Search for the cell housing the specified text and yield its (x, y) center coordinate. 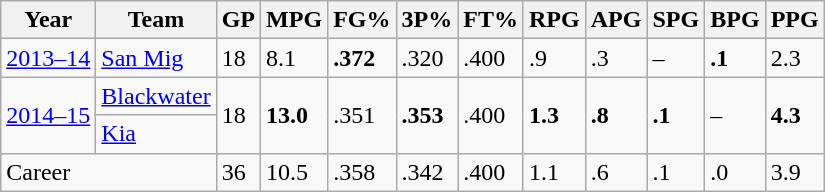
SPG (676, 20)
13.0 (294, 115)
.358 (362, 172)
.9 (554, 58)
BPG (735, 20)
.0 (735, 172)
GP (238, 20)
.342 (427, 172)
RPG (554, 20)
Blackwater (156, 96)
Kia (156, 134)
FT% (491, 20)
.8 (616, 115)
Year (48, 20)
.353 (427, 115)
4.3 (794, 115)
2014–15 (48, 115)
36 (238, 172)
8.1 (294, 58)
1.3 (554, 115)
.351 (362, 115)
.6 (616, 172)
MPG (294, 20)
1.1 (554, 172)
PPG (794, 20)
10.5 (294, 172)
Career (108, 172)
3P% (427, 20)
Team (156, 20)
.3 (616, 58)
San Mig (156, 58)
APG (616, 20)
FG% (362, 20)
2.3 (794, 58)
2013–14 (48, 58)
.320 (427, 58)
3.9 (794, 172)
.372 (362, 58)
